Detect which cell encompasses the target text, then output its (x, y) center coordinate. 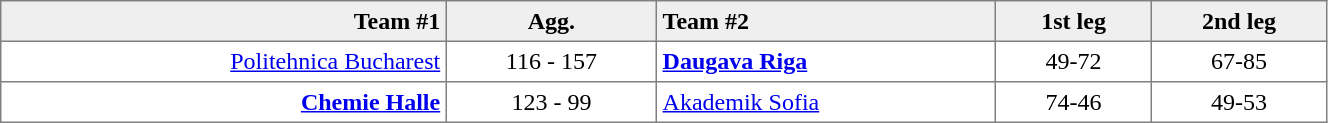
Daugava Riga (826, 61)
2nd leg (1240, 21)
116 - 157 (552, 61)
123 - 99 (552, 102)
74-46 (1074, 102)
Team #2 (826, 21)
Politehnica Bucharest (224, 61)
Chemie Halle (224, 102)
1st leg (1074, 21)
Akademik Sofia (826, 102)
Team #1 (224, 21)
49-72 (1074, 61)
49-53 (1240, 102)
67-85 (1240, 61)
Agg. (552, 21)
